Detect which cell encompasses the target text, then output its [x, y] center coordinate. 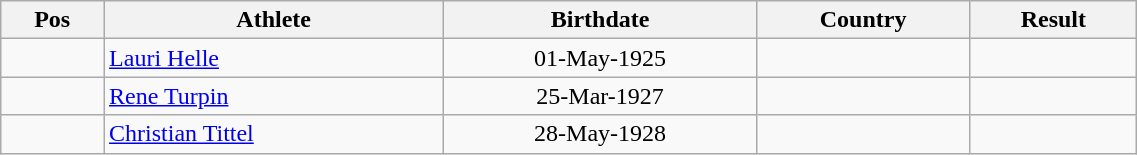
Result [1054, 20]
Rene Turpin [274, 96]
01-May-1925 [600, 58]
28-May-1928 [600, 134]
Athlete [274, 20]
Birthdate [600, 20]
25-Mar-1927 [600, 96]
Country [863, 20]
Christian Tittel [274, 134]
Pos [52, 20]
Lauri Helle [274, 58]
